Provide the (X, Y) coordinate of the cell's center where the given text is located.  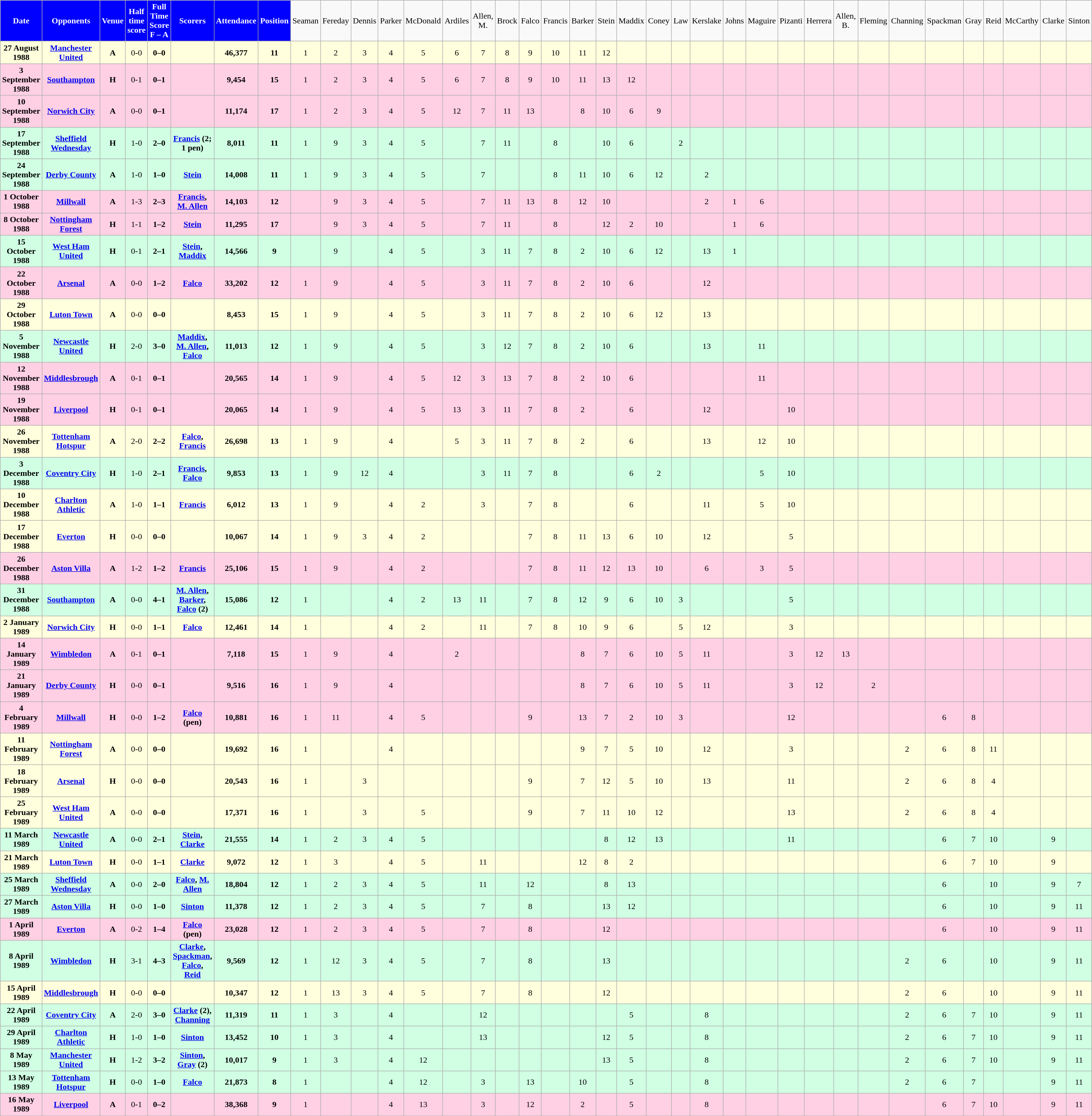
14,008 (236, 175)
3 September 1988 (21, 80)
10,347 (236, 992)
11 March 1989 (21, 839)
7,118 (236, 654)
24 September 1988 (21, 175)
Fereday (336, 21)
10,017 (236, 1060)
Clarke (2), Channing (192, 1015)
8 April 1989 (21, 961)
22 April 1989 (21, 1015)
Reid (993, 21)
9,853 (236, 473)
Stein, Maddix (192, 251)
4 February 1989 (21, 717)
9,516 (236, 686)
3–2 (159, 1060)
19 November 1988 (21, 410)
27 March 1989 (21, 907)
4–3 (159, 961)
McCarthy (1022, 21)
Ardiles (457, 21)
Stein, Clarke (192, 839)
1 October 1988 (21, 202)
26 December 1988 (21, 568)
Gray (973, 21)
1-1 (136, 224)
21 March 1989 (21, 862)
25 March 1989 (21, 884)
17 September 1988 (21, 143)
Position (275, 21)
3 December 1988 (21, 473)
Channing (907, 21)
20,065 (236, 410)
Seaman (305, 21)
11,174 (236, 111)
Scorers (192, 21)
13 May 1989 (21, 1082)
1 April 1989 (21, 929)
10 December 1988 (21, 505)
Maguire (762, 21)
23,028 (236, 929)
11,378 (236, 907)
21,555 (236, 839)
33,202 (236, 283)
31 December 1988 (21, 600)
1-3 (136, 202)
McDonald (423, 21)
Opponents (71, 21)
12 November 1988 (21, 378)
46,377 (236, 52)
Sinton, Gray (2) (192, 1060)
25,106 (236, 568)
Full Time ScoreF – A (159, 21)
Kerslake (707, 21)
Spackman (944, 21)
8 October 1988 (21, 224)
21,873 (236, 1082)
6,012 (236, 505)
29 October 1988 (21, 314)
22 October 1988 (21, 283)
29 April 1989 (21, 1037)
Falco, Francis (192, 441)
Parker (391, 21)
Francis, Falco (192, 473)
15,086 (236, 600)
18 February 1989 (21, 781)
16 May 1989 (21, 1105)
11,013 (236, 346)
2 January 1989 (21, 627)
M. Allen, Barker, Falco (2) (192, 600)
Allen, B. (846, 21)
17,371 (236, 812)
8,453 (236, 314)
10,067 (236, 536)
Johns (734, 21)
Allen, M. (483, 21)
Francis, M. Allen (192, 202)
27 August 1988 (21, 52)
9,072 (236, 862)
Dennis (364, 21)
15 April 1989 (21, 992)
11,319 (236, 1015)
21 January 1989 (21, 686)
20,543 (236, 781)
2–3 (159, 202)
Maddix (631, 21)
9,569 (236, 961)
Falco, M. Allen (192, 884)
Francis (2; 1 pen) (192, 143)
2–2 (159, 441)
Fleming (874, 21)
11,295 (236, 224)
13,452 (236, 1037)
Half time score (136, 21)
8,011 (236, 143)
14,566 (236, 251)
Date (21, 21)
Maddix, M. Allen, Falco (192, 346)
Herrera (819, 21)
19,692 (236, 749)
17 December 1988 (21, 536)
Brock (507, 21)
38,368 (236, 1105)
14 January 1989 (21, 654)
Barker (583, 21)
26 November 1988 (21, 441)
Law (681, 21)
0–2 (159, 1105)
26,698 (236, 441)
11 February 1989 (21, 749)
10 September 1988 (21, 111)
Pizanti (791, 21)
1–4 (159, 929)
5 November 1988 (21, 346)
Clarke, Spackman, Falco, Reid (192, 961)
25 February 1989 (21, 812)
12,461 (236, 627)
3-1 (136, 961)
8 May 1989 (21, 1060)
Attendance (236, 21)
Coney (659, 21)
10,881 (236, 717)
Venue (113, 21)
20,565 (236, 378)
15 October 1988 (21, 251)
9,454 (236, 80)
4–1 (159, 600)
0-2 (136, 929)
18,804 (236, 884)
14,103 (236, 202)
